Return the [x, y] coordinate for the center point of the cell that contains the specified text.  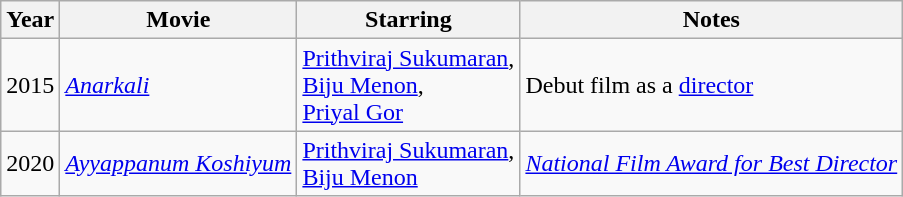
Ayyappanum Koshiyum [178, 164]
Starring [408, 20]
2015 [30, 85]
National Film Award for Best Director [712, 164]
Movie [178, 20]
Prithviraj Sukumaran,Biju Menon [408, 164]
Prithviraj Sukumaran,Biju Menon,Priyal Gor [408, 85]
Year [30, 20]
Notes [712, 20]
Debut film as a director [712, 85]
2020 [30, 164]
Anarkali [178, 85]
